Identify which cell holds the provided text, then report its (x, y) central coordinate. 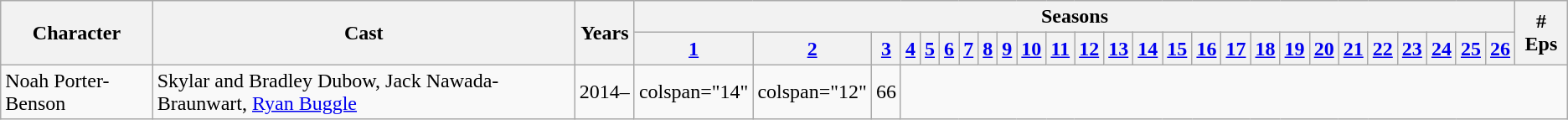
16 (1206, 49)
21 (1354, 49)
10 (1032, 49)
14 (1148, 49)
1 (694, 49)
20 (1323, 49)
22 (1382, 49)
3 (886, 49)
4 (910, 49)
# Eps (1541, 33)
7 (968, 49)
colspan="12" (812, 92)
66 (886, 92)
18 (1265, 49)
8 (988, 49)
19 (1295, 49)
6 (950, 49)
23 (1412, 49)
2 (812, 49)
colspan="14" (694, 92)
11 (1060, 49)
2014– (605, 92)
15 (1178, 49)
Seasons (1074, 17)
5 (930, 49)
24 (1441, 49)
Cast (364, 33)
Noah Porter-Benson (77, 92)
26 (1501, 49)
12 (1089, 49)
25 (1471, 49)
Character (77, 33)
17 (1236, 49)
9 (1007, 49)
Skylar and Bradley Dubow, Jack Nawada-Braunwart, Ryan Buggle (364, 92)
13 (1119, 49)
Years (605, 33)
